Provide the [x, y] coordinate of the cell's center where the given text is located.  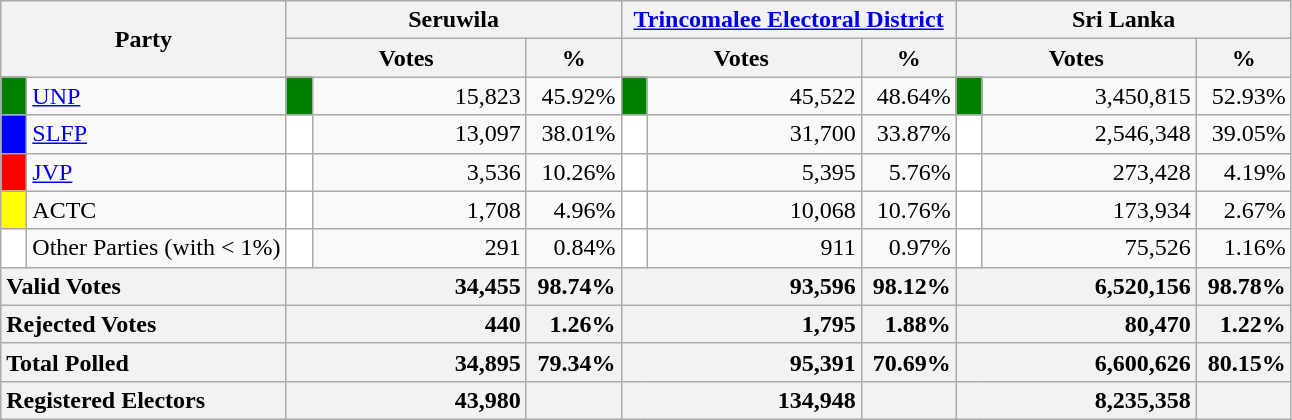
5,395 [754, 172]
45,522 [754, 96]
1,795 [741, 324]
1.26% [574, 324]
43,980 [406, 400]
79.34% [574, 362]
173,934 [1089, 210]
Party [144, 39]
10,068 [754, 210]
93,596 [741, 286]
38.01% [574, 134]
134,948 [741, 400]
6,600,626 [1076, 362]
33.87% [908, 134]
70.69% [908, 362]
6,520,156 [1076, 286]
JVP [156, 172]
34,895 [406, 362]
0.84% [574, 248]
273,428 [1089, 172]
48.64% [908, 96]
31,700 [754, 134]
Trincomalee Electoral District [788, 20]
5.76% [908, 172]
911 [754, 248]
0.97% [908, 248]
45.92% [574, 96]
95,391 [741, 362]
1.16% [1244, 248]
34,455 [406, 286]
2,546,348 [1089, 134]
291 [419, 248]
Other Parties (with < 1%) [156, 248]
1.88% [908, 324]
Total Polled [144, 362]
80.15% [1244, 362]
ACTC [156, 210]
Registered Electors [144, 400]
10.26% [574, 172]
3,536 [419, 172]
1.22% [1244, 324]
4.19% [1244, 172]
98.78% [1244, 286]
8,235,358 [1076, 400]
Seruwila [454, 20]
1,708 [419, 210]
Sri Lanka [1124, 20]
98.74% [574, 286]
SLFP [156, 134]
2.67% [1244, 210]
Valid Votes [144, 286]
3,450,815 [1089, 96]
80,470 [1076, 324]
10.76% [908, 210]
98.12% [908, 286]
39.05% [1244, 134]
440 [406, 324]
UNP [156, 96]
4.96% [574, 210]
75,526 [1089, 248]
Rejected Votes [144, 324]
13,097 [419, 134]
15,823 [419, 96]
52.93% [1244, 96]
